From the cell containing the given text, extract its center point as [X, Y] coordinate. 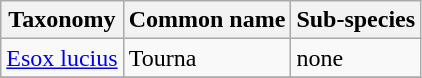
Esox lucius [62, 58]
Sub-species [356, 20]
Tourna [207, 58]
Taxonomy [62, 20]
none [356, 58]
Common name [207, 20]
